Detect which cell encompasses the target text, then output its [X, Y] center coordinate. 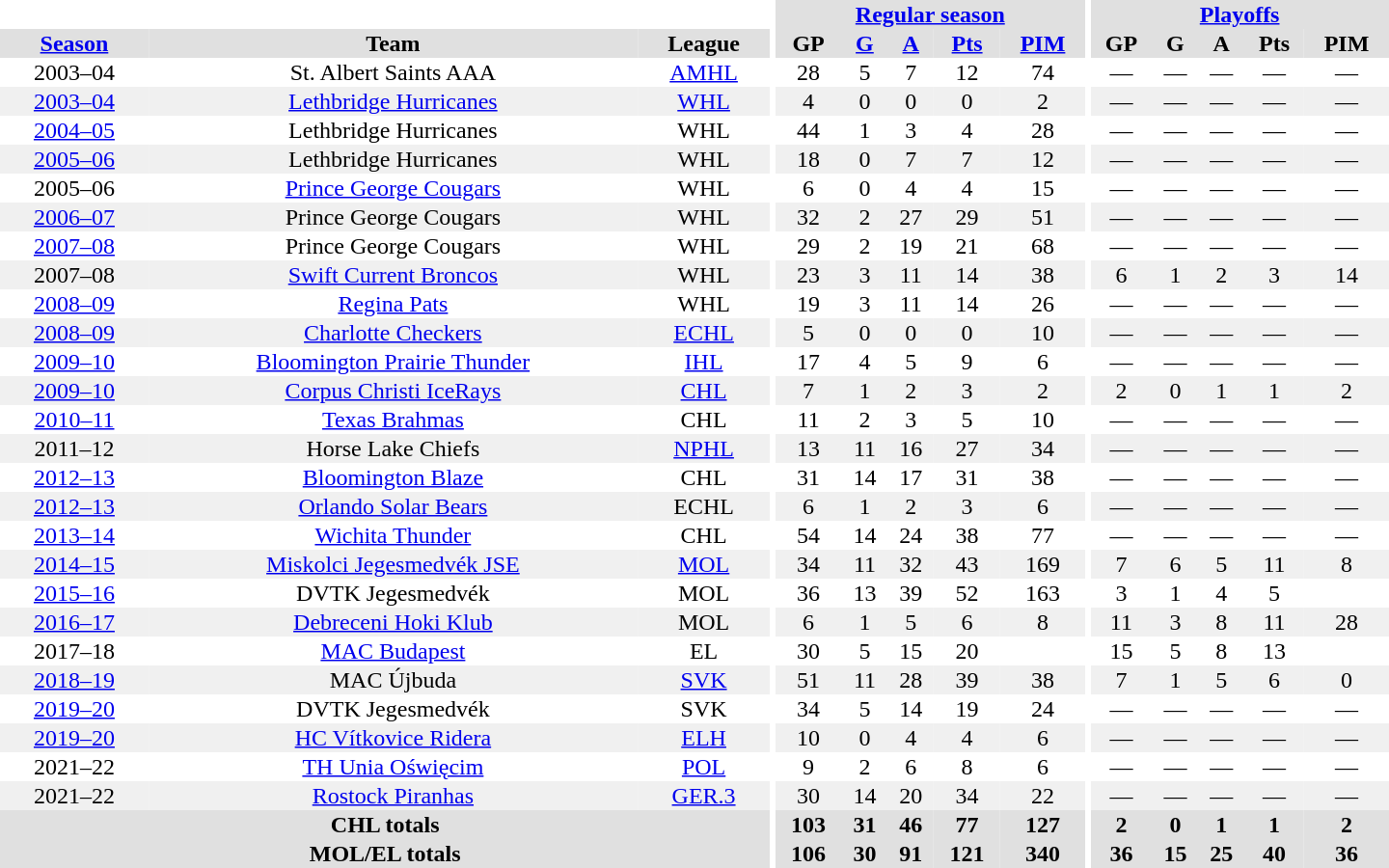
169 [1043, 564]
74 [1043, 72]
TH Unia Oświęcim [394, 767]
Bloomington Prairie Thunder [394, 362]
Debreceni Hoki Klub [394, 622]
2018–19 [74, 680]
Rostock Piranhas [394, 796]
2010–11 [74, 420]
103 [808, 825]
121 [967, 854]
106 [808, 854]
2011–12 [74, 448]
Bloomington Blaze [394, 477]
52 [967, 593]
340 [1043, 854]
91 [911, 854]
44 [808, 130]
46 [911, 825]
16 [911, 448]
Miskolci Jegesmedvék JSE [394, 564]
2013–14 [74, 535]
25 [1221, 854]
23 [808, 275]
Regina Pats [394, 304]
2006–07 [74, 217]
IHL [704, 362]
Orlando Solar Bears [394, 506]
2004–05 [74, 130]
21 [967, 246]
Horse Lake Chiefs [394, 448]
AMHL [704, 72]
40 [1274, 854]
2016–17 [74, 622]
43 [967, 564]
Wichita Thunder [394, 535]
POL [704, 767]
127 [1043, 825]
26 [1043, 304]
GER.3 [704, 796]
CHL totals [385, 825]
163 [1043, 593]
2015–16 [74, 593]
HC Vítkovice Ridera [394, 738]
MAC Budapest [394, 651]
2017–18 [74, 651]
MAC Újbuda [394, 680]
MOL/EL totals [385, 854]
EL [704, 651]
ELH [704, 738]
18 [808, 159]
Regular season [930, 14]
Charlotte Checkers [394, 333]
St. Albert Saints AAA [394, 72]
68 [1043, 246]
League [704, 43]
Playoffs [1239, 14]
Season [74, 43]
Team [394, 43]
54 [808, 535]
2014–15 [74, 564]
Texas Brahmas [394, 420]
Swift Current Broncos [394, 275]
Corpus Christi IceRays [394, 391]
NPHL [704, 448]
22 [1043, 796]
